Scan for the cell matching the given text and deliver its [X, Y] coordinate at center. 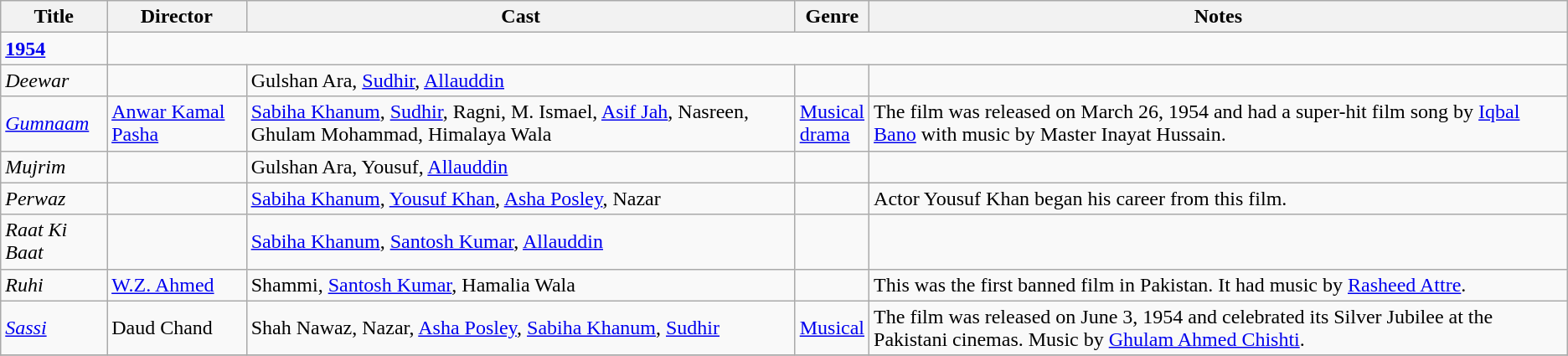
Sabiha Khanum, Sudhir, Ragni, M. Ismael, Asif Jah, Nasreen, Ghulam Mohammad, Himalaya Wala [521, 124]
Shammi, Santosh Kumar, Hamalia Wala [521, 285]
Gulshan Ara, Sudhir, Allauddin [521, 80]
Musicaldrama [832, 124]
Raat Ki Baat [54, 241]
Mujrim [54, 167]
Sabiha Khanum, Yousuf Khan, Asha Posley, Nazar [521, 199]
The film was released on June 3, 1954 and celebrated its Silver Jubilee at the Pakistani cinemas. Music by Ghulam Ahmed Chishti. [1219, 328]
1954 [54, 49]
The film was released on March 26, 1954 and had a super-hit film song by Iqbal Bano with music by Master Inayat Hussain. [1219, 124]
Perwaz [54, 199]
W.Z. Ahmed [177, 285]
Shah Nawaz, Nazar, Asha Posley, Sabiha Khanum, Sudhir [521, 328]
Ruhi [54, 285]
Genre [832, 17]
Director [177, 17]
Sabiha Khanum, Santosh Kumar, Allauddin [521, 241]
Gulshan Ara, Yousuf, Allauddin [521, 167]
Cast [521, 17]
Notes [1219, 17]
Sassi [54, 328]
Daud Chand [177, 328]
Deewar [54, 80]
Actor Yousuf Khan began his career from this film. [1219, 199]
Anwar Kamal Pasha [177, 124]
Title [54, 17]
This was the first banned film in Pakistan. It had music by Rasheed Attre. [1219, 285]
Gumnaam [54, 124]
Musical [832, 328]
